Pinpoint the cell where the given text exists, returning its [x, y] midpoint coordinate. 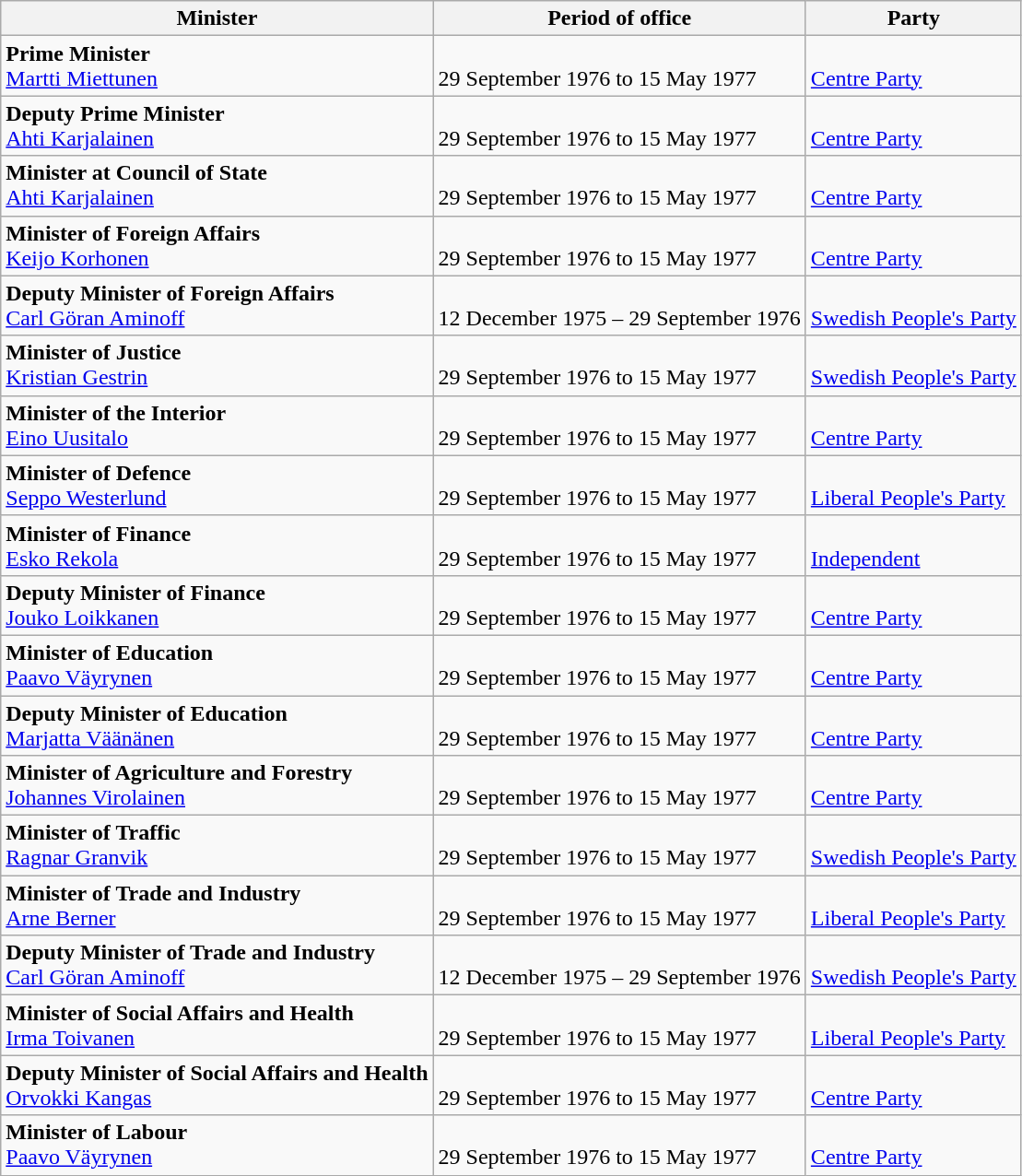
Deputy Minister of Social Affairs and HealthOrvokki Kangas [217, 1086]
Minister of the InteriorEino Uusitalo [217, 426]
Minister of LabourPaavo Väyrynen [217, 1145]
Minister of EducationPaavo Väyrynen [217, 665]
Minister of Agriculture and ForestryJohannes Virolainen [217, 785]
Period of office [619, 18]
Minister of DefenceSeppo Westerlund [217, 485]
Minister at Council of StateAhti Karjalainen [217, 186]
Deputy Prime MinisterAhti Karjalainen [217, 125]
Party [913, 18]
Minister [217, 18]
Deputy Minister of Foreign AffairsCarl Göran Aminoff [217, 306]
Minister of Trade and IndustryArne Berner [217, 905]
Minister of FinanceEsko Rekola [217, 546]
Minister of Justice Kristian Gestrin [217, 365]
Deputy Minister of EducationMarjatta Väänänen [217, 724]
Deputy Minister of Trade and IndustryCarl Göran Aminoff [217, 966]
Minister of Foreign AffairsKeijo Korhonen [217, 245]
Independent [913, 546]
Prime MinisterMartti Miettunen [217, 66]
Deputy Minister of FinanceJouko Loikkanen [217, 605]
Minister of TrafficRagnar Granvik [217, 846]
Minister of Social Affairs and HealthIrma Toivanen [217, 1025]
